For the text-containing cell, return its midpoint in (x, y) coordinate format. 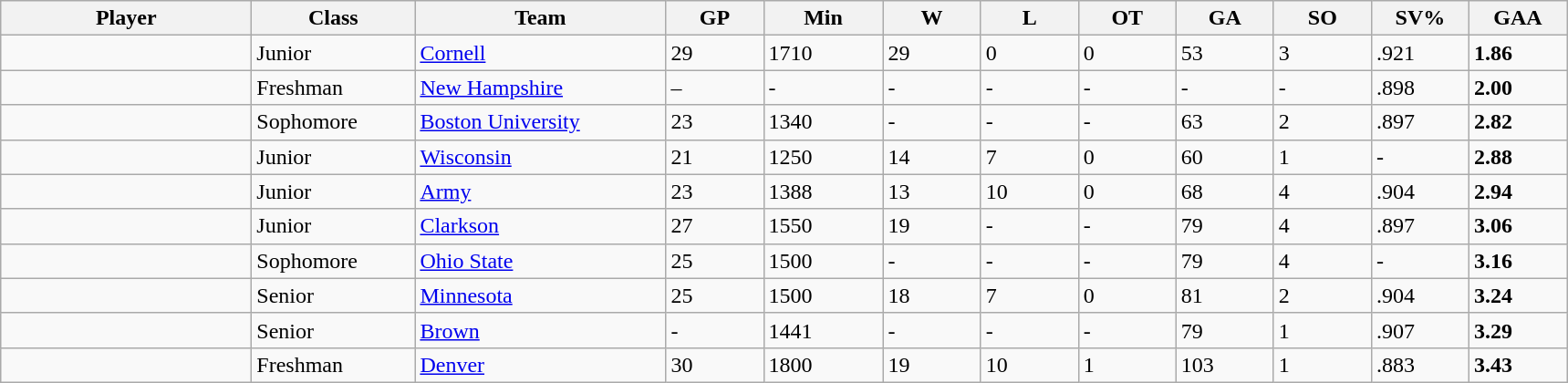
1550 (823, 226)
Clarkson (540, 226)
Brown (540, 330)
OT (1127, 18)
.907 (1419, 330)
.898 (1419, 88)
Ohio State (540, 261)
W (932, 18)
3 (1323, 53)
GAA (1518, 18)
– (715, 88)
2.88 (1518, 157)
68 (1224, 191)
Boston University (540, 122)
1340 (823, 122)
GP (715, 18)
Denver (540, 365)
.921 (1419, 53)
63 (1224, 122)
1441 (823, 330)
2.94 (1518, 191)
L (1029, 18)
60 (1224, 157)
103 (1224, 365)
Class (334, 18)
13 (932, 191)
.883 (1419, 365)
3.29 (1518, 330)
1250 (823, 157)
30 (715, 365)
1.86 (1518, 53)
3.24 (1518, 295)
1710 (823, 53)
21 (715, 157)
14 (932, 157)
18 (932, 295)
27 (715, 226)
Wisconsin (540, 157)
GA (1224, 18)
1388 (823, 191)
Player (126, 18)
1800 (823, 365)
Army (540, 191)
53 (1224, 53)
SO (1323, 18)
New Hampshire (540, 88)
81 (1224, 295)
3.43 (1518, 365)
Min (823, 18)
2.82 (1518, 122)
Team (540, 18)
3.06 (1518, 226)
Minnesota (540, 295)
3.16 (1518, 261)
Cornell (540, 53)
2.00 (1518, 88)
SV% (1419, 18)
